Find where the given text appears and provide that cell's center as [X, Y] coordinate. 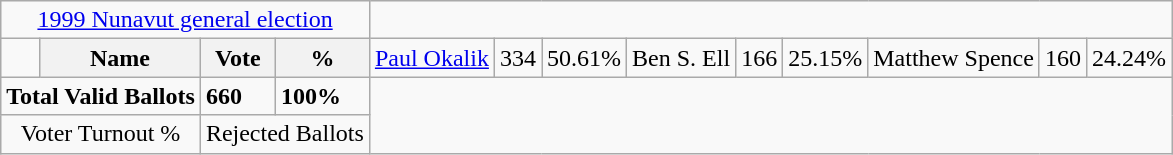
1999 Nunavut general election [186, 20]
24.24% [1128, 58]
Matthew Spence [954, 58]
Total Valid Ballots [101, 96]
100% [322, 96]
% [322, 58]
334 [518, 58]
25.15% [826, 58]
Paul Okalik [432, 58]
Rejected Ballots [284, 134]
166 [760, 58]
160 [1062, 58]
Voter Turnout % [101, 134]
Name [120, 58]
Ben S. Ell [682, 58]
50.61% [584, 58]
660 [238, 96]
Vote [238, 58]
